Output the [x, y] coordinate of the center of the cell containing the given text.  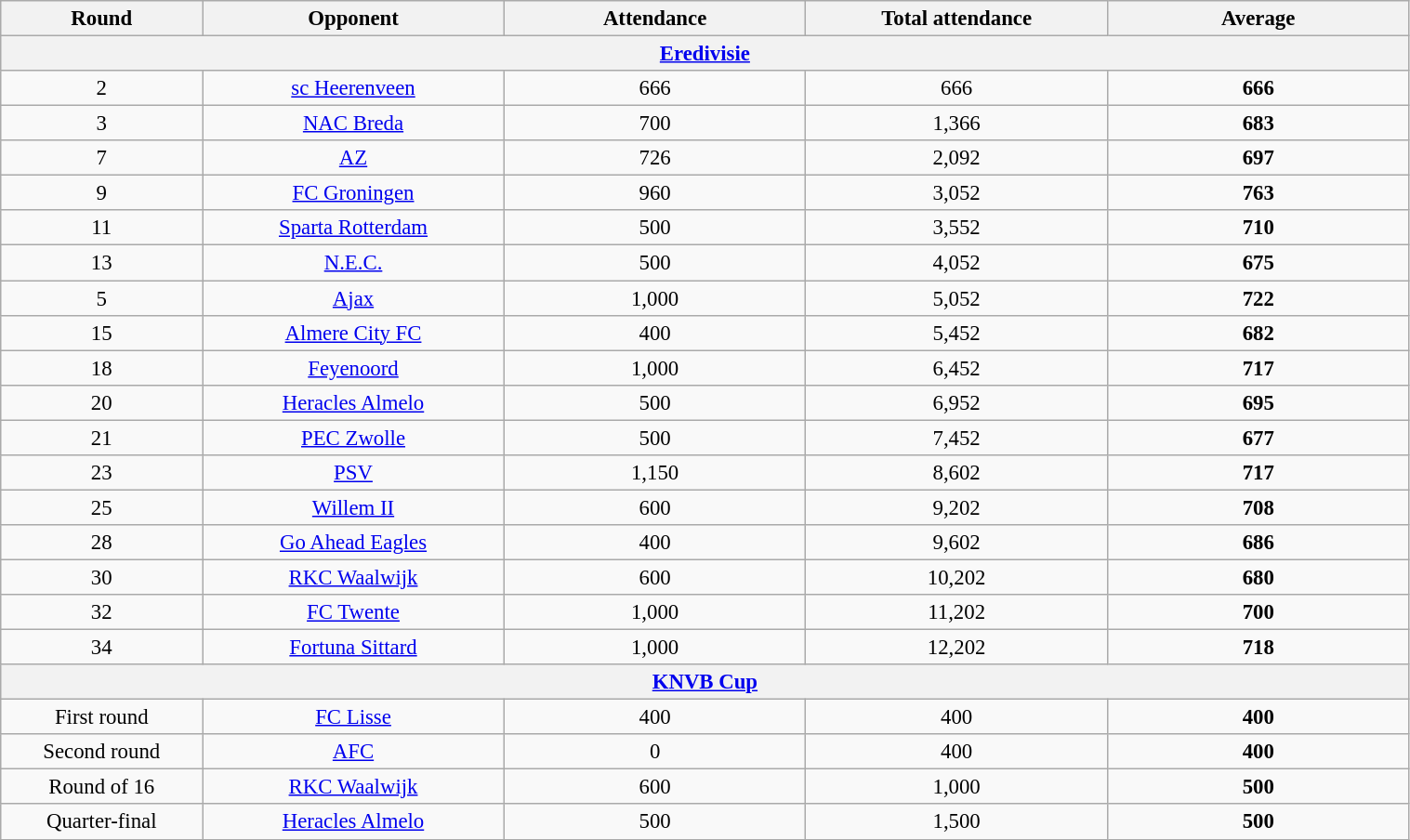
Attendance [654, 19]
682 [1258, 333]
First round [102, 717]
960 [654, 193]
2 [102, 88]
3 [102, 124]
Go Ahead Eagles [353, 543]
7 [102, 158]
680 [1258, 577]
2,092 [957, 158]
3,552 [957, 228]
1,500 [957, 822]
718 [1258, 648]
4,052 [957, 263]
710 [1258, 228]
KNVB Cup [705, 682]
6,452 [957, 368]
Feyenoord [353, 368]
12,202 [957, 648]
11 [102, 228]
N.E.C. [353, 263]
FC Twente [353, 612]
5,452 [957, 333]
Total attendance [957, 19]
5,052 [957, 298]
9 [102, 193]
Second round [102, 752]
Round of 16 [102, 787]
677 [1258, 438]
686 [1258, 543]
695 [1258, 402]
697 [1258, 158]
PSV [353, 473]
FC Groningen [353, 193]
1,150 [654, 473]
683 [1258, 124]
8,602 [957, 473]
9,202 [957, 507]
Average [1258, 19]
15 [102, 333]
Almere City FC [353, 333]
7,452 [957, 438]
Eredivisie [705, 54]
25 [102, 507]
AFC [353, 752]
20 [102, 402]
FC Lisse [353, 717]
Sparta Rotterdam [353, 228]
763 [1258, 193]
Fortuna Sittard [353, 648]
726 [654, 158]
6,952 [957, 402]
23 [102, 473]
Willem II [353, 507]
32 [102, 612]
9,602 [957, 543]
11,202 [957, 612]
sc Heerenveen [353, 88]
NAC Breda [353, 124]
3,052 [957, 193]
18 [102, 368]
28 [102, 543]
AZ [353, 158]
675 [1258, 263]
0 [654, 752]
21 [102, 438]
Opponent [353, 19]
5 [102, 298]
10,202 [957, 577]
Quarter-final [102, 822]
30 [102, 577]
13 [102, 263]
1,366 [957, 124]
708 [1258, 507]
34 [102, 648]
Ajax [353, 298]
Round [102, 19]
PEC Zwolle [353, 438]
722 [1258, 298]
